Detect which cell encompasses the target text, then output its (X, Y) center coordinate. 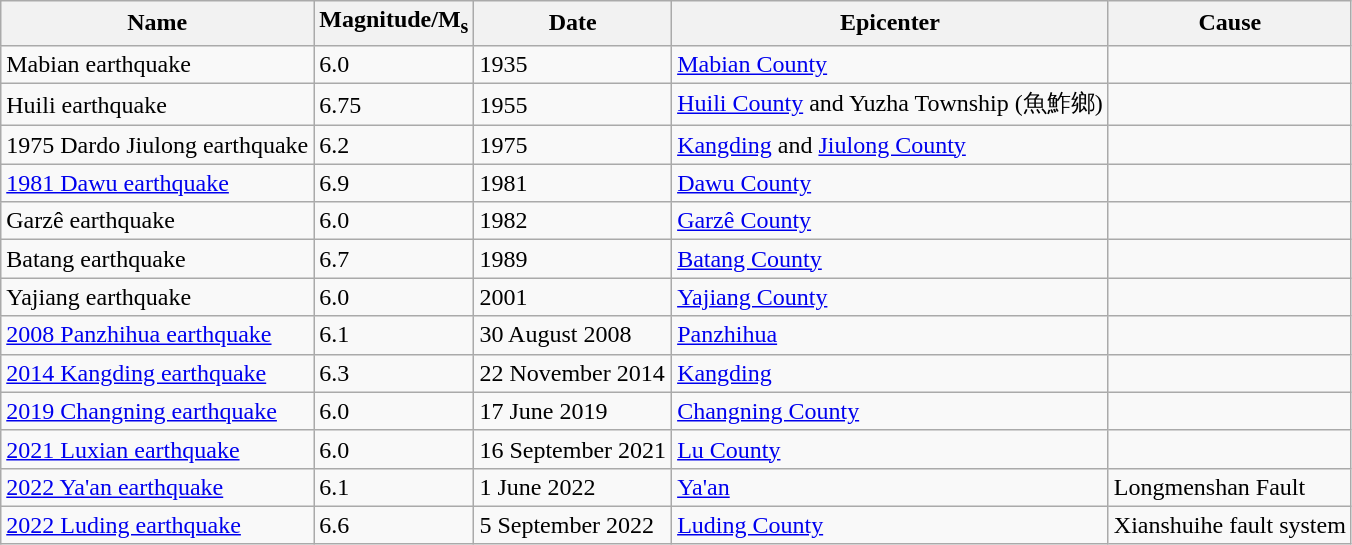
1955 (573, 104)
Longmenshan Fault (1230, 487)
Ya'an (890, 487)
22 November 2014 (573, 373)
6.7 (394, 259)
Panzhihua (890, 335)
Changning County (890, 411)
Garzê County (890, 221)
Lu County (890, 449)
Name (158, 23)
Kangding and Jiulong County (890, 145)
1981 (573, 183)
Yajiang County (890, 297)
Mabian earthquake (158, 64)
1981 Dawu earthquake (158, 183)
2022 Ya'an earthquake (158, 487)
Batang earthquake (158, 259)
Huili County and Yuzha Township (魚鮓鄉) (890, 104)
5 September 2022 (573, 525)
Xianshuihe fault system (1230, 525)
1975 Dardo Jiulong earthquake (158, 145)
2001 (573, 297)
1 June 2022 (573, 487)
6.6 (394, 525)
6.75 (394, 104)
30 August 2008 (573, 335)
2014 Kangding earthquake (158, 373)
2008 Panzhihua earthquake (158, 335)
6.2 (394, 145)
Yajiang earthquake (158, 297)
1989 (573, 259)
2019 Changning earthquake (158, 411)
2021 Luxian earthquake (158, 449)
Kangding (890, 373)
Mabian County (890, 64)
6.9 (394, 183)
Batang County (890, 259)
1935 (573, 64)
Date (573, 23)
Huili earthquake (158, 104)
1975 (573, 145)
16 September 2021 (573, 449)
Dawu County (890, 183)
6.3 (394, 373)
Luding County (890, 525)
1982 (573, 221)
Cause (1230, 23)
17 June 2019 (573, 411)
Garzê earthquake (158, 221)
Magnitude/Ms (394, 23)
Epicenter (890, 23)
2022 Luding earthquake (158, 525)
